Find where the given text appears and provide that cell's center as [X, Y] coordinate. 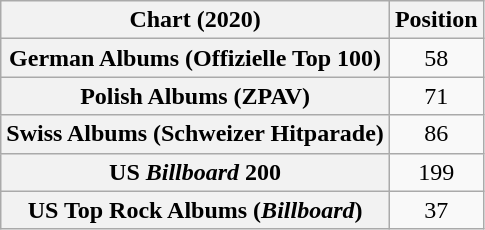
37 [436, 210]
Swiss Albums (Schweizer Hitparade) [196, 134]
71 [436, 96]
58 [436, 58]
Chart (2020) [196, 20]
German Albums (Offizielle Top 100) [196, 58]
US Top Rock Albums (Billboard) [196, 210]
Position [436, 20]
Polish Albums (ZPAV) [196, 96]
86 [436, 134]
199 [436, 172]
US Billboard 200 [196, 172]
